Return the (x, y) coordinate for the center point of the cell that contains the specified text.  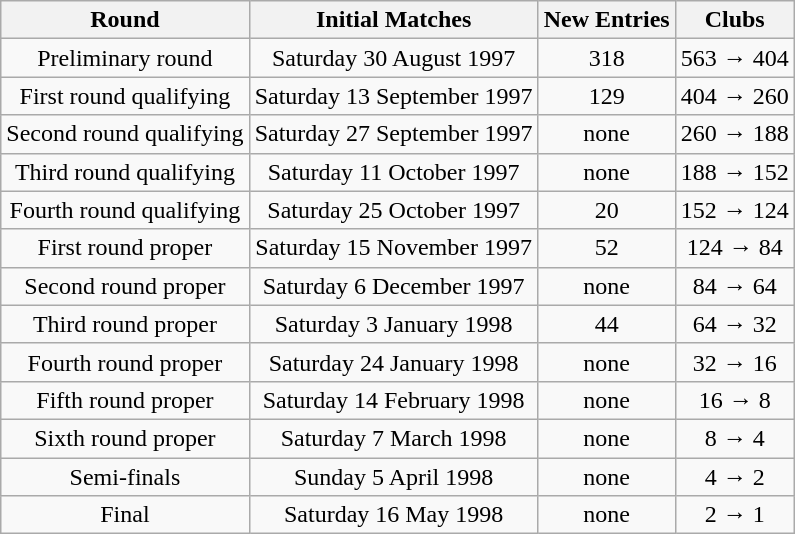
Sunday 5 April 1998 (394, 477)
Second round proper (125, 286)
Third round qualifying (125, 172)
188 → 152 (734, 172)
Saturday 25 October 1997 (394, 210)
Saturday 13 September 1997 (394, 96)
152 → 124 (734, 210)
Fifth round proper (125, 400)
Fourth round qualifying (125, 210)
20 (606, 210)
Clubs (734, 20)
32 → 16 (734, 362)
Saturday 7 March 1998 (394, 438)
Sixth round proper (125, 438)
First round proper (125, 248)
Preliminary round (125, 58)
8 → 4 (734, 438)
Saturday 14 February 1998 (394, 400)
Second round qualifying (125, 134)
Saturday 16 May 1998 (394, 515)
Saturday 3 January 1998 (394, 324)
First round qualifying (125, 96)
124 → 84 (734, 248)
52 (606, 248)
Saturday 11 October 1997 (394, 172)
Initial Matches (394, 20)
260 → 188 (734, 134)
16 → 8 (734, 400)
Round (125, 20)
4 → 2 (734, 477)
2 → 1 (734, 515)
404 → 260 (734, 96)
44 (606, 324)
New Entries (606, 20)
Fourth round proper (125, 362)
Third round proper (125, 324)
Saturday 24 January 1998 (394, 362)
318 (606, 58)
Final (125, 515)
Saturday 27 September 1997 (394, 134)
Saturday 30 August 1997 (394, 58)
Saturday 6 December 1997 (394, 286)
129 (606, 96)
84 → 64 (734, 286)
64 → 32 (734, 324)
563 → 404 (734, 58)
Saturday 15 November 1997 (394, 248)
Semi-finals (125, 477)
